Find where the given text appears and provide that cell's center as [X, Y] coordinate. 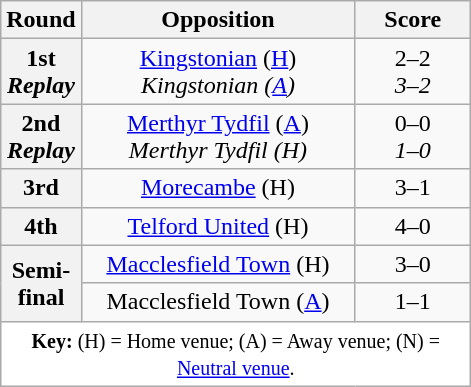
0–01–0 [413, 136]
1stReplay [41, 72]
Telford United (H) [218, 226]
1–1 [413, 302]
Merthyr Tydfil (A)Merthyr Tydfil (H) [218, 136]
Morecambe (H) [218, 188]
3–1 [413, 188]
Macclesfield Town (H) [218, 264]
Key: (H) = Home venue; (A) = Away venue; (N) = Neutral venue. [236, 354]
Round [41, 20]
Kingstonian (H)Kingstonian (A) [218, 72]
4–0 [413, 226]
Macclesfield Town (A) [218, 302]
Opposition [218, 20]
4th [41, 226]
2–23–2 [413, 72]
Semi-final [41, 283]
Score [413, 20]
2ndReplay [41, 136]
3rd [41, 188]
3–0 [413, 264]
